For the text-containing cell, return its midpoint in (X, Y) coordinate format. 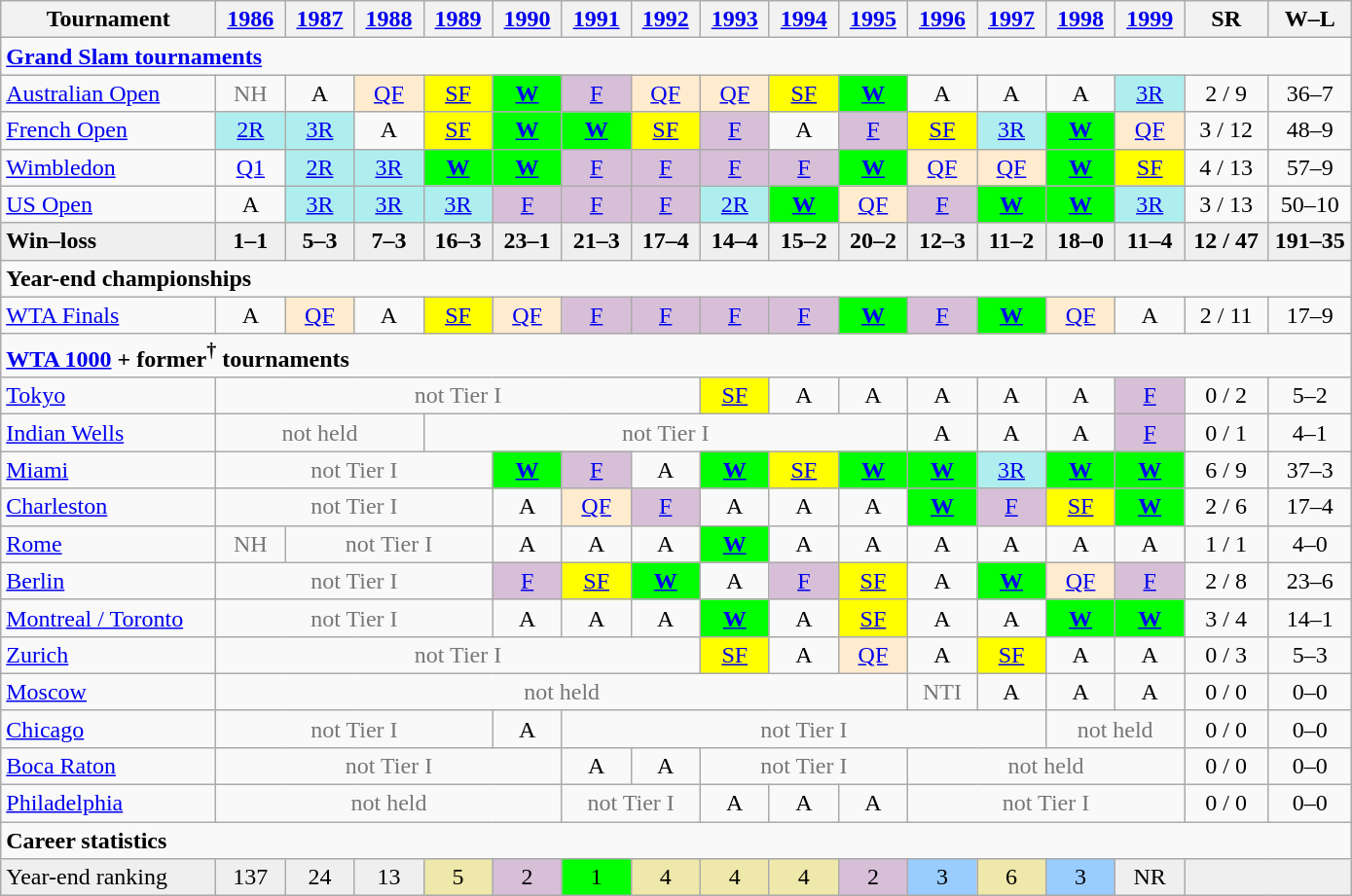
1991 (596, 19)
1–1 (251, 241)
W–L (1310, 19)
French Open (109, 130)
3 / 12 (1226, 130)
NTI (942, 692)
20–2 (872, 241)
Indian Wells (109, 433)
48–9 (1310, 130)
12–3 (942, 241)
1998 (1080, 19)
23–6 (1310, 581)
3 / 4 (1226, 618)
2 / 9 (1226, 93)
24 (319, 878)
Tokyo (109, 396)
2 / 8 (1226, 581)
1997 (1012, 19)
1 / 1 (1226, 544)
0 / 3 (1226, 655)
WTA Finals (109, 315)
Grand Slam tournaments (676, 56)
Tournament (109, 19)
23–1 (528, 241)
Year-end ranking (109, 878)
6 (1012, 878)
17–9 (1310, 315)
2 / 11 (1226, 315)
3 / 13 (1226, 204)
Miami (109, 470)
1986 (251, 19)
1995 (872, 19)
1987 (319, 19)
Australian Open (109, 93)
Zurich (109, 655)
16–3 (457, 241)
15–2 (804, 241)
137 (251, 878)
US Open (109, 204)
2 / 6 (1226, 507)
5–2 (1310, 396)
14–1 (1310, 618)
1 (596, 878)
Moscow (109, 692)
Rome (109, 544)
1996 (942, 19)
Wimbledon (109, 167)
18–0 (1080, 241)
37–3 (1310, 470)
1993 (734, 19)
12 / 47 (1226, 241)
11–4 (1151, 241)
36–7 (1310, 93)
Boca Raton (109, 766)
Career statistics (676, 841)
Q1 (251, 167)
1992 (666, 19)
21–3 (596, 241)
0 / 2 (1226, 396)
SR (1226, 19)
4–1 (1310, 433)
1990 (528, 19)
4–0 (1310, 544)
4 / 13 (1226, 167)
Year-end championships (676, 278)
Win–loss (109, 241)
Charleston (109, 507)
Berlin (109, 581)
0 / 1 (1226, 433)
NR (1151, 878)
14–4 (734, 241)
Philadelphia (109, 804)
13 (389, 878)
WTA 1000 + former† tournaments (676, 356)
7–3 (389, 241)
1999 (1151, 19)
57–9 (1310, 167)
Montreal / Toronto (109, 618)
1994 (804, 19)
Chicago (109, 729)
5 (457, 878)
191–35 (1310, 241)
6 / 9 (1226, 470)
1989 (457, 19)
50–10 (1310, 204)
1988 (389, 19)
11–2 (1012, 241)
